Pinpoint the cell where the given text exists, returning its (X, Y) midpoint coordinate. 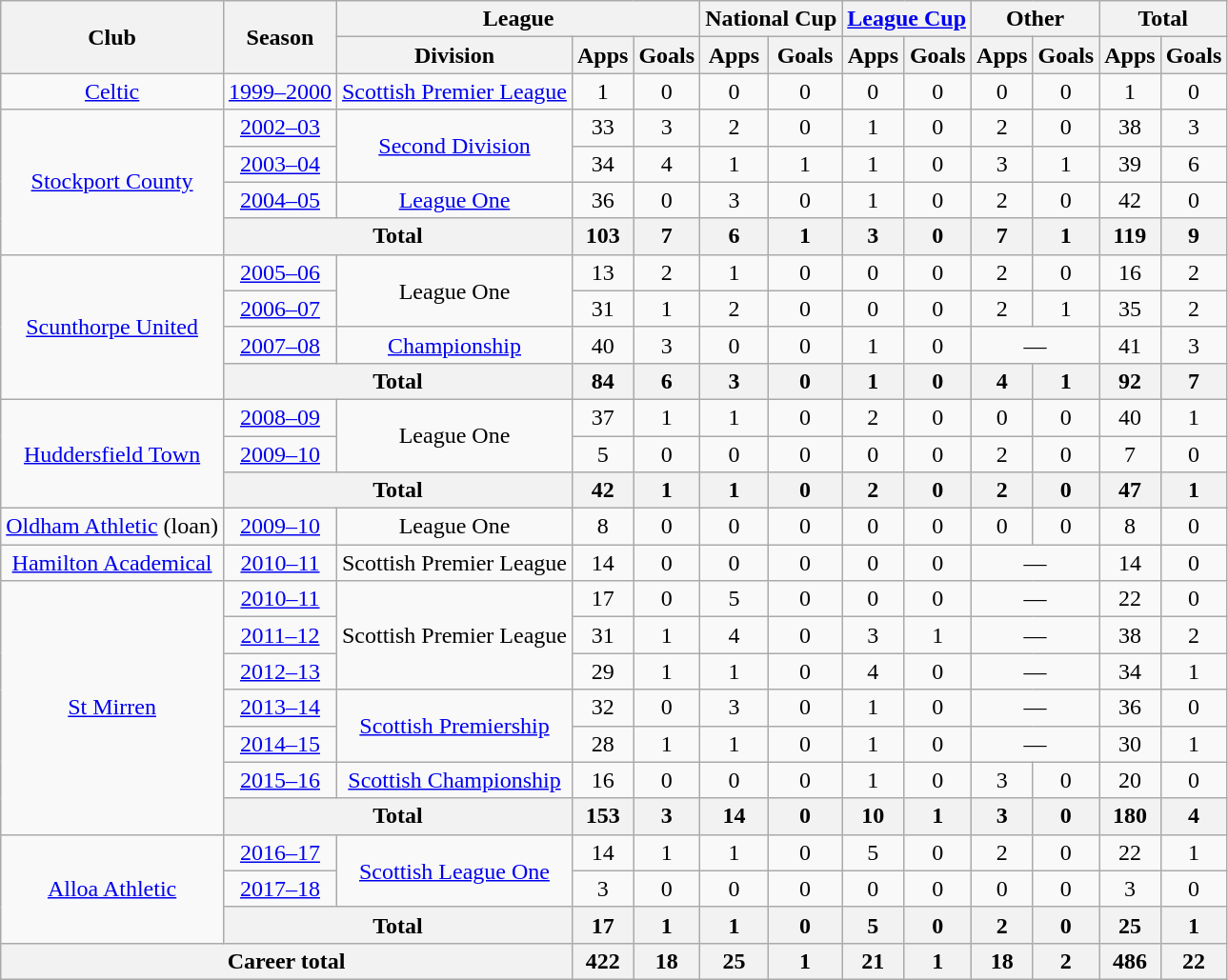
Other (1036, 19)
92 (1130, 381)
2008–09 (280, 417)
Second Division (453, 146)
Scottish League One (453, 870)
Huddersfield Town (112, 453)
Hamilton Academical (112, 563)
Division (453, 55)
Scottish Premiership (453, 726)
Club (112, 37)
2007–08 (280, 345)
2012–13 (280, 671)
Career total (287, 961)
2014–15 (280, 744)
2017–18 (280, 889)
37 (602, 417)
Stockport County (112, 182)
13 (602, 272)
33 (602, 128)
Scottish Championship (453, 780)
32 (602, 708)
2003–04 (280, 164)
1999–2000 (280, 91)
35 (1130, 309)
Alloa Athletic (112, 889)
41 (1130, 345)
Season (280, 37)
153 (602, 816)
29 (602, 671)
2011–12 (280, 635)
103 (602, 236)
20 (1130, 780)
10 (873, 816)
180 (1130, 816)
39 (1130, 164)
28 (602, 744)
2002–03 (280, 128)
2006–07 (280, 309)
National Cup (772, 19)
2015–16 (280, 780)
Oldham Athletic (loan) (112, 527)
League Cup (907, 19)
422 (602, 961)
47 (1130, 490)
League (518, 19)
119 (1130, 236)
St Mirren (112, 708)
21 (873, 961)
Championship (453, 345)
486 (1130, 961)
Scunthorpe United (112, 327)
2013–14 (280, 708)
84 (602, 381)
9 (1194, 236)
30 (1130, 744)
2016–17 (280, 852)
2005–06 (280, 272)
2004–05 (280, 200)
Celtic (112, 91)
